Determine the (x, y) coordinate at the center of the cell enclosing the given text.  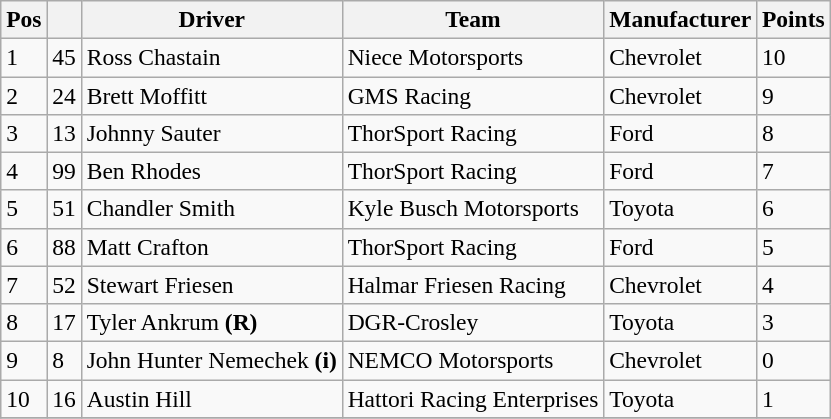
Pos (24, 19)
Stewart Friesen (212, 285)
24 (64, 95)
Team (473, 19)
52 (64, 285)
Points (794, 19)
99 (64, 171)
Kyle Busch Motorsports (473, 209)
88 (64, 247)
45 (64, 57)
0 (794, 360)
Austin Hill (212, 398)
Hattori Racing Enterprises (473, 398)
Johnny Sauter (212, 133)
Ross Chastain (212, 57)
Tyler Ankrum (R) (212, 322)
DGR-Crosley (473, 322)
Brett Moffitt (212, 95)
Driver (212, 19)
Halmar Friesen Racing (473, 285)
GMS Racing (473, 95)
16 (64, 398)
Chandler Smith (212, 209)
John Hunter Nemechek (i) (212, 360)
13 (64, 133)
17 (64, 322)
Niece Motorsports (473, 57)
Matt Crafton (212, 247)
NEMCO Motorsports (473, 360)
2 (24, 95)
Ben Rhodes (212, 171)
51 (64, 209)
Manufacturer (680, 19)
